Extract the [x, y] coordinate from the center of the cell holding the provided text.  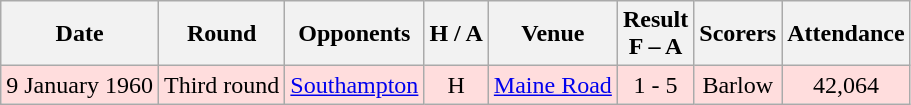
Maine Road [552, 85]
Barlow [738, 85]
Attendance [846, 34]
1 - 5 [655, 85]
Third round [221, 85]
H [456, 85]
9 January 1960 [80, 85]
Opponents [354, 34]
42,064 [846, 85]
Date [80, 34]
Scorers [738, 34]
Southampton [354, 85]
H / A [456, 34]
Round [221, 34]
Venue [552, 34]
ResultF – A [655, 34]
